Return the [x, y] coordinate for the center point of the cell that contains the specified text.  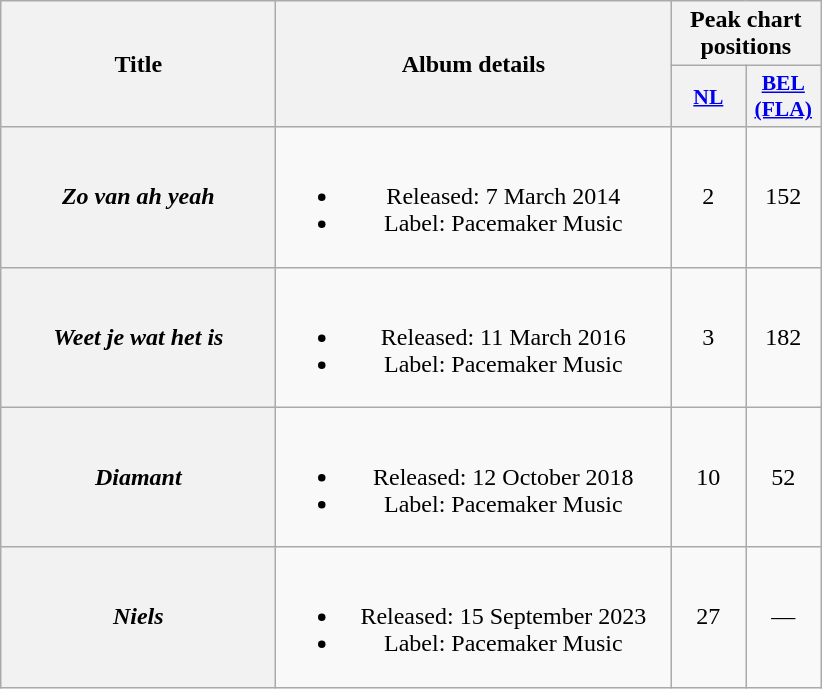
Released: 11 March 2016Label: Pacemaker Music [474, 337]
Album details [474, 64]
Peak chart positions [746, 34]
Released: 15 September 2023Label: Pacemaker Music [474, 617]
BEL(FLA) [784, 96]
Diamant [138, 477]
152 [784, 197]
Niels [138, 617]
Released: 7 March 2014Label: Pacemaker Music [474, 197]
3 [708, 337]
2 [708, 197]
Zo van ah yeah [138, 197]
182 [784, 337]
NL [708, 96]
52 [784, 477]
27 [708, 617]
— [784, 617]
Weet je wat het is [138, 337]
Released: 12 October 2018Label: Pacemaker Music [474, 477]
Title [138, 64]
10 [708, 477]
